Detect which cell encompasses the target text, then output its [X, Y] center coordinate. 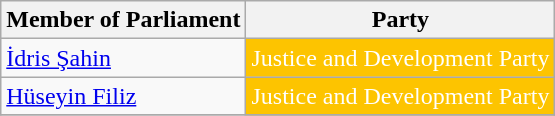
Party [400, 20]
İdris Şahin [124, 58]
Hüseyin Filiz [124, 96]
Member of Parliament [124, 20]
